Identify which cell holds the provided text, then report its (x, y) central coordinate. 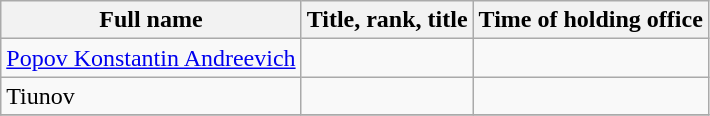
Popov Konstantin Andreevich (151, 58)
Title, rank, title (387, 20)
Tiunov (151, 96)
Full name (151, 20)
Time of holding office (590, 20)
